Determine the (x, y) coordinate at the center of the cell enclosing the given text.  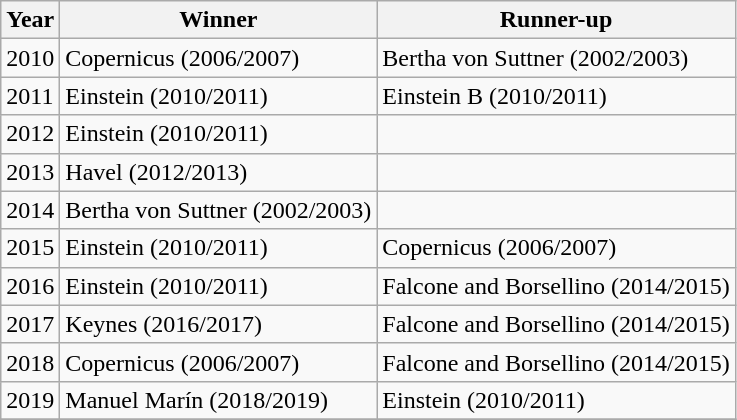
2019 (30, 400)
Keynes (2016/2017) (218, 324)
2018 (30, 362)
2014 (30, 210)
Einstein B (2010/2011) (556, 96)
2017 (30, 324)
2012 (30, 134)
2010 (30, 58)
Manuel Marín (2018/2019) (218, 400)
2013 (30, 172)
2011 (30, 96)
Winner (218, 20)
Havel (2012/2013) (218, 172)
2015 (30, 248)
Runner-up (556, 20)
2016 (30, 286)
Year (30, 20)
